Return the [X, Y] coordinate for the center point of the cell that contains the specified text.  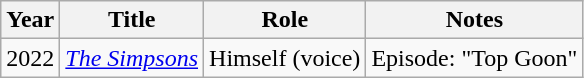
Year [30, 20]
Title [132, 20]
The Simpsons [132, 58]
Role [285, 20]
2022 [30, 58]
Episode: "Top Goon" [474, 58]
Notes [474, 20]
Himself (voice) [285, 58]
